Search for the cell housing the specified text and yield its (X, Y) center coordinate. 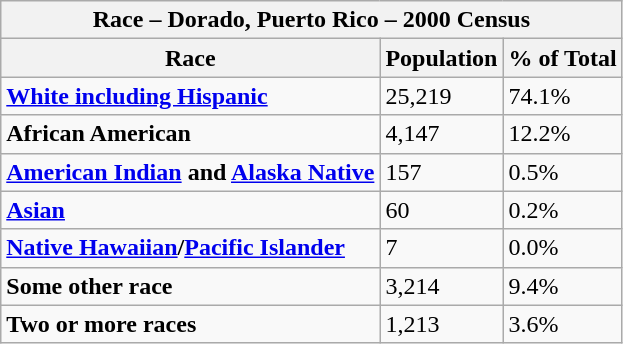
25,219 (442, 96)
Two or more races (190, 324)
60 (442, 210)
12.2% (562, 134)
9.4% (562, 286)
Population (442, 58)
74.1% (562, 96)
4,147 (442, 134)
African American (190, 134)
3.6% (562, 324)
Race – Dorado, Puerto Rico – 2000 Census (312, 20)
0.2% (562, 210)
1,213 (442, 324)
Some other race (190, 286)
Race (190, 58)
Asian (190, 210)
7 (442, 248)
American Indian and Alaska Native (190, 172)
3,214 (442, 286)
Native Hawaiian/Pacific Islander (190, 248)
157 (442, 172)
0.0% (562, 248)
White including Hispanic (190, 96)
% of Total (562, 58)
0.5% (562, 172)
